Scan for the cell matching the given text and deliver its [X, Y] coordinate at center. 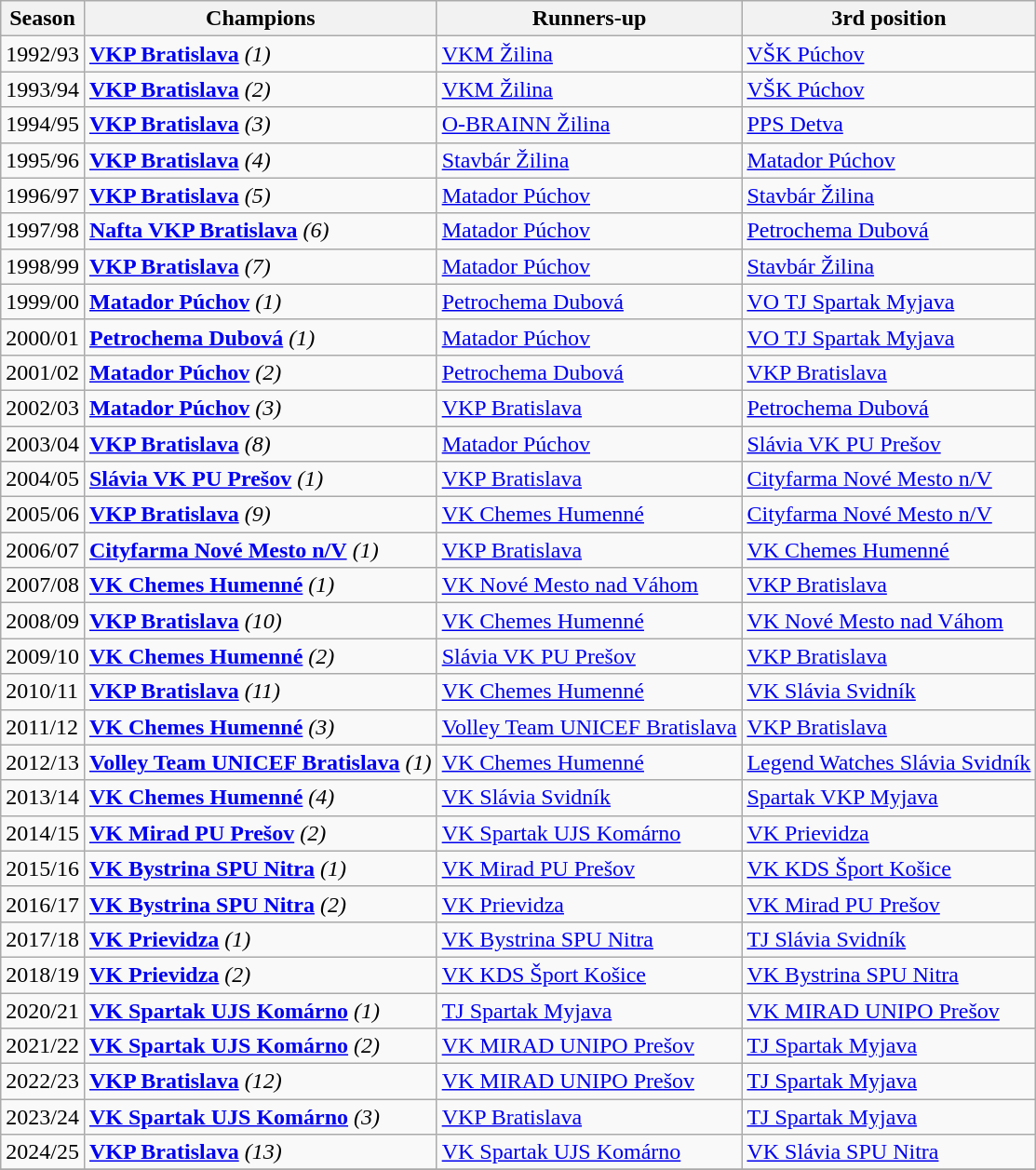
2020/21 [43, 1010]
2009/10 [43, 656]
VKP Bratislava (4) [261, 160]
2016/17 [43, 904]
VK Chemes Humenné (2) [261, 656]
2023/24 [43, 1117]
2015/16 [43, 868]
VK Chemes Humenné (1) [261, 585]
O-BRAINN Žilina [589, 125]
2007/08 [43, 585]
VKP Bratislava (9) [261, 515]
2017/18 [43, 939]
VK Chemes Humenné (4) [261, 798]
VK Spartak UJS Komárno (3) [261, 1117]
VKP Bratislava (3) [261, 125]
2024/25 [43, 1152]
1993/94 [43, 89]
Volley Team UNICEF Bratislava [589, 727]
VKP Bratislava (1) [261, 54]
2021/22 [43, 1046]
Matador Púchov (1) [261, 302]
2011/12 [43, 727]
VK Spartak UJS Komárno (1) [261, 1010]
VK Spartak UJS Komárno (2) [261, 1046]
1997/98 [43, 231]
Champions [261, 19]
VK Bystrina SPU Nitra (2) [261, 904]
VKP Bratislava (11) [261, 692]
2012/13 [43, 762]
1994/95 [43, 125]
Petrochema Dubová (1) [261, 337]
VK Prievidza (2) [261, 975]
2003/04 [43, 444]
Season [43, 19]
2008/09 [43, 621]
2000/01 [43, 337]
VKP Bratislava (13) [261, 1152]
2005/06 [43, 515]
Nafta VKP Bratislava (6) [261, 231]
2004/05 [43, 479]
VKP Bratislava (10) [261, 621]
1999/00 [43, 302]
2018/19 [43, 975]
TJ Slávia Svidník [889, 939]
2022/23 [43, 1082]
VKP Bratislava (5) [261, 195]
Runners-up [589, 19]
2010/11 [43, 692]
2013/14 [43, 798]
VK Mirad PU Prešov (2) [261, 833]
VK Slávia SPU Nitra [889, 1152]
VKP Bratislava (12) [261, 1082]
VK Prievidza (1) [261, 939]
1995/96 [43, 160]
Matador Púchov (3) [261, 408]
3rd position [889, 19]
Volley Team UNICEF Bratislava (1) [261, 762]
VKP Bratislava (8) [261, 444]
2014/15 [43, 833]
VKP Bratislava (7) [261, 266]
Spartak VKP Myjava [889, 798]
Slávia VK PU Prešov (1) [261, 479]
1996/97 [43, 195]
PPS Detva [889, 125]
VK Bystrina SPU Nitra (1) [261, 868]
2002/03 [43, 408]
Cityfarma Nové Mesto n/V (1) [261, 550]
1992/93 [43, 54]
Matador Púchov (2) [261, 372]
Legend Watches Slávia Svidník [889, 762]
1998/99 [43, 266]
VKP Bratislava (2) [261, 89]
2001/02 [43, 372]
VK Chemes Humenné (3) [261, 727]
2006/07 [43, 550]
